Determine the [x, y] coordinate at the center of the cell enclosing the given text.  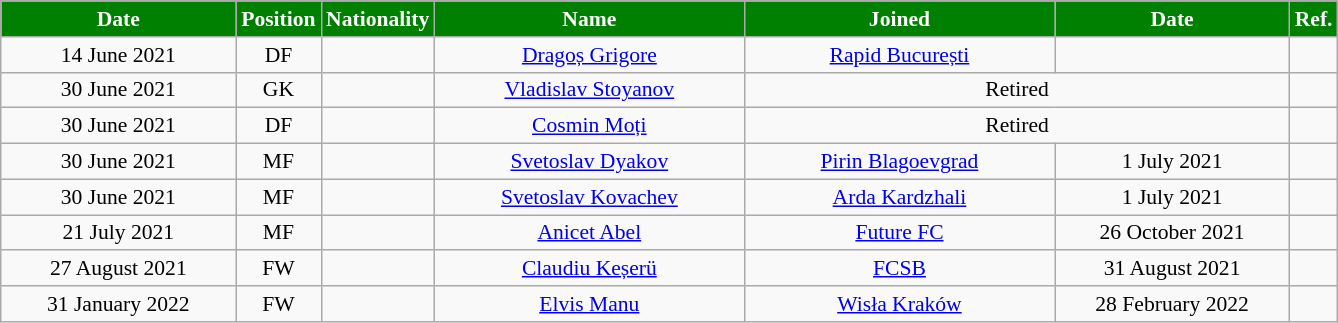
Future FC [899, 233]
Elvis Manu [589, 304]
27 August 2021 [118, 269]
Anicet Abel [589, 233]
Wisła Kraków [899, 304]
31 August 2021 [1172, 269]
FCSB [899, 269]
GK [278, 90]
Nationality [378, 19]
Claudiu Keșerü [589, 269]
Pirin Blagoevgrad [899, 162]
Cosmin Moți [589, 126]
Svetoslav Kovachev [589, 197]
Dragoș Grigore [589, 55]
Rapid București [899, 55]
Position [278, 19]
28 February 2022 [1172, 304]
Name [589, 19]
31 January 2022 [118, 304]
Vladislav Stoyanov [589, 90]
14 June 2021 [118, 55]
Svetoslav Dyakov [589, 162]
Arda Kardzhali [899, 197]
26 October 2021 [1172, 233]
21 July 2021 [118, 233]
Joined [899, 19]
Ref. [1314, 19]
